Return the (x, y) coordinate for the center point of the cell that contains the specified text.  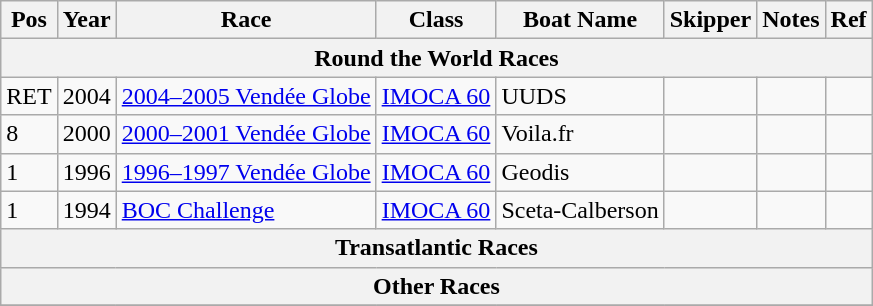
2000 (86, 134)
Ref (848, 20)
2004–2005 Vendée Globe (246, 96)
BOC Challenge (246, 210)
1996–1997 Vendée Globe (246, 172)
RET (29, 96)
2000–2001 Vendée Globe (246, 134)
Voila.fr (580, 134)
Pos (29, 20)
Class (436, 20)
Transatlantic Races (436, 248)
Sceta-Calberson (580, 210)
Skipper (710, 20)
1994 (86, 210)
UUDS (580, 96)
Round the World Races (436, 58)
Notes (791, 20)
8 (29, 134)
Year (86, 20)
1996 (86, 172)
Geodis (580, 172)
2004 (86, 96)
Boat Name (580, 20)
Race (246, 20)
Other Races (436, 286)
